Return [X, Y] of the center of cell containing provided text 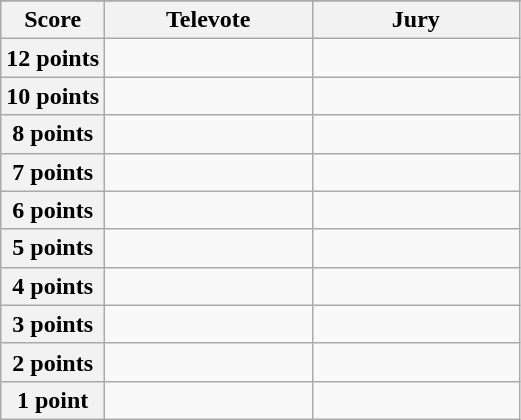
1 point [53, 400]
12 points [53, 58]
5 points [53, 248]
3 points [53, 324]
6 points [53, 210]
10 points [53, 96]
8 points [53, 134]
7 points [53, 172]
Jury [416, 20]
Score [53, 20]
2 points [53, 362]
Televote [209, 20]
4 points [53, 286]
